Find where the given text appears and provide that cell's center as [X, Y] coordinate. 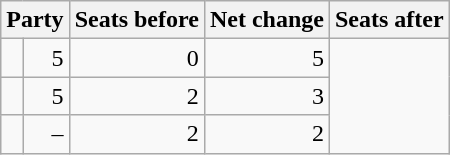
Seats before [136, 20]
Seats after [389, 20]
3 [266, 96]
Net change [266, 20]
– [46, 134]
0 [136, 58]
Party [35, 20]
